From the cell containing the given text, extract its center point as (x, y) coordinate. 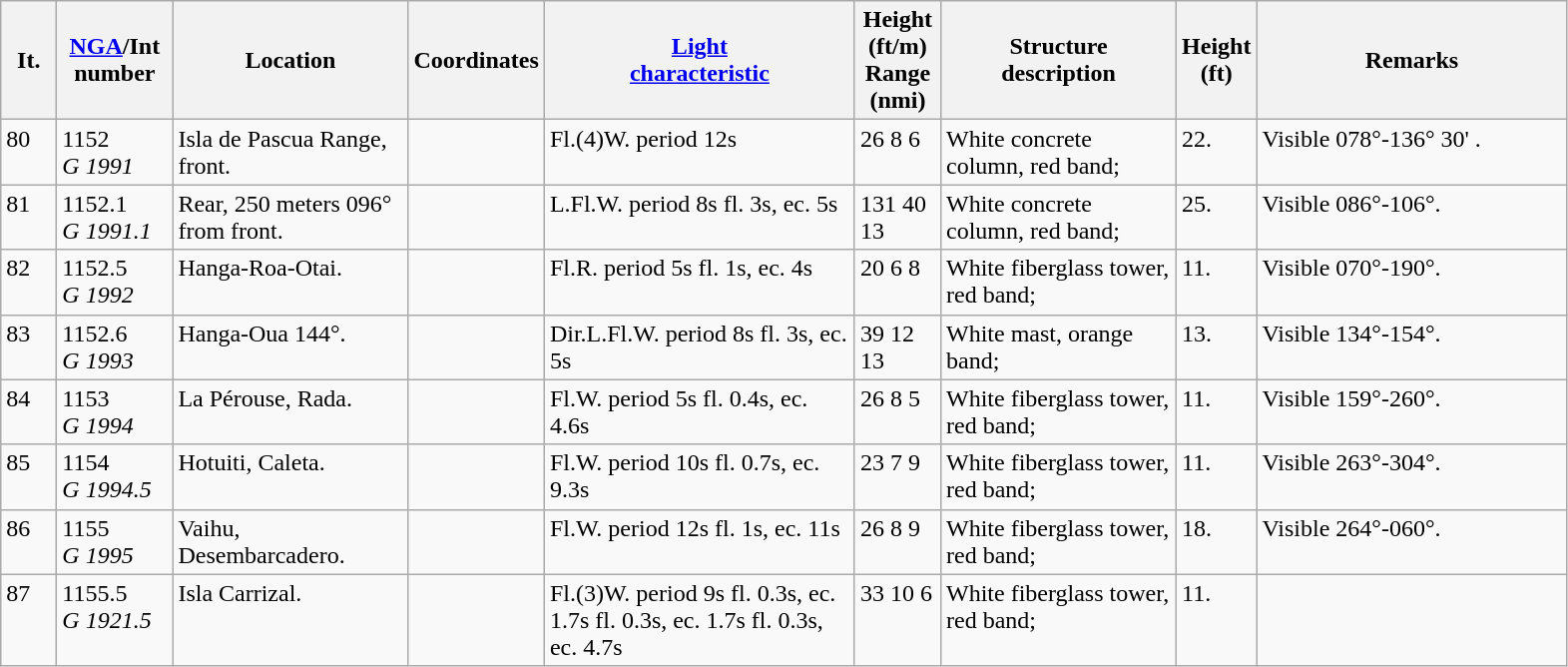
1155G 1995 (115, 541)
Dir.L.Fl.W. period 8s fl. 3s, ec. 5s (699, 347)
84 (29, 411)
80 (29, 152)
1152.5G 1992 (115, 282)
Visible 263°-304°. (1411, 477)
82 (29, 282)
1155.5G 1921.5 (115, 620)
131 40 13 (897, 218)
25. (1217, 218)
Visible 086°-106°. (1411, 218)
It. (29, 60)
23 7 9 (897, 477)
81 (29, 218)
Fl.R. period 5s fl. 1s, ec. 4s (699, 282)
Isla Carrizal. (290, 620)
Isla de Pascua Range, front. (290, 152)
26 8 5 (897, 411)
Coordinates (476, 60)
83 (29, 347)
La Pérouse, Rada. (290, 411)
13. (1217, 347)
Location (290, 60)
26 8 6 (897, 152)
Visible 070°-190°. (1411, 282)
26 8 9 (897, 541)
Height (ft) (1217, 60)
Visible 264°-060°. (1411, 541)
Height (ft/m)Range (nmi) (897, 60)
Hanga-Roa-Otai. (290, 282)
NGA/Intnumber (115, 60)
39 12 13 (897, 347)
Fl.W. period 5s fl. 0.4s, ec. 4.6s (699, 411)
Fl.(3)W. period 9s fl. 0.3s, ec. 1.7s fl. 0.3s, ec. 1.7s fl. 0.3s, ec. 4.7s (699, 620)
Fl.W. period 10s fl. 0.7s, ec. 9.3s (699, 477)
Fl.(4)W. period 12s (699, 152)
85 (29, 477)
Visible 159°-260°. (1411, 411)
1152G 1991 (115, 152)
33 10 6 (897, 620)
Visible 078°-136° 30' . (1411, 152)
Vaihu, Desembarcadero. (290, 541)
1152.1G 1991.1 (115, 218)
Lightcharacteristic (699, 60)
Fl.W. period 12s fl. 1s, ec. 11s (699, 541)
1153G 1994 (115, 411)
White mast, orange band; (1058, 347)
Structuredescription (1058, 60)
1154G 1994.5 (115, 477)
Rear, 250 meters 096° from front. (290, 218)
18. (1217, 541)
20 6 8 (897, 282)
Visible 134°-154°. (1411, 347)
Remarks (1411, 60)
87 (29, 620)
1152.6G 1993 (115, 347)
L.Fl.W. period 8s fl. 3s, ec. 5s (699, 218)
Hotuiti, Caleta. (290, 477)
Hanga-Oua 144°. (290, 347)
86 (29, 541)
22. (1217, 152)
